Extract the (x, y) coordinate from the center of the cell holding the provided text.  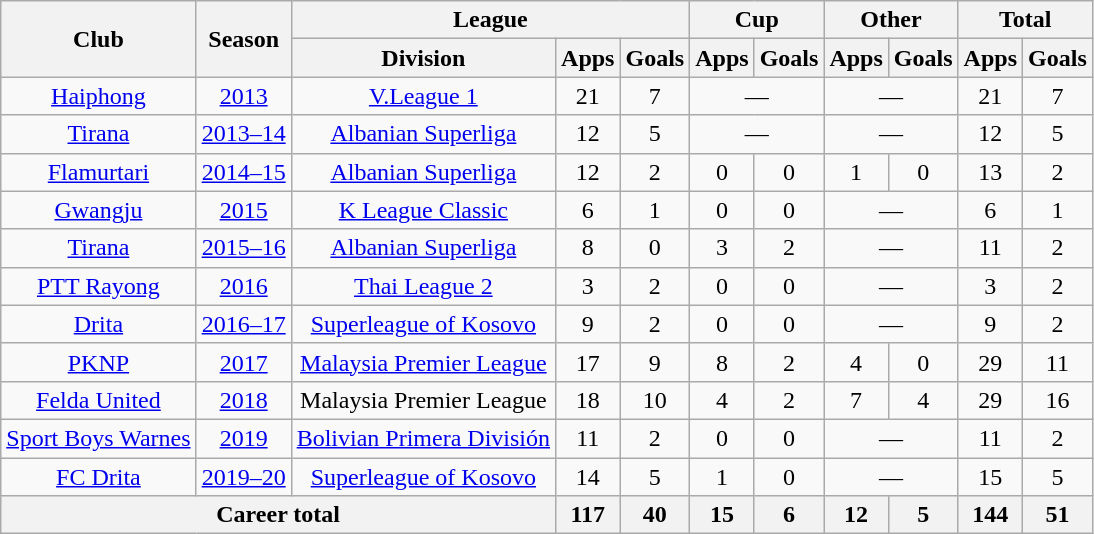
Cup (757, 20)
FC Drita (98, 477)
Club (98, 39)
K League Classic (423, 210)
PKNP (98, 362)
2019–20 (244, 477)
Bolivian Primera División (423, 438)
2013 (244, 96)
Total (1025, 20)
17 (588, 362)
Sport Boys Warnes (98, 438)
40 (655, 515)
2015–16 (244, 248)
Felda United (98, 400)
2016 (244, 286)
51 (1058, 515)
18 (588, 400)
Season (244, 39)
Thai League 2 (423, 286)
2014–15 (244, 172)
Drita (98, 324)
117 (588, 515)
Flamurtari (98, 172)
2013–14 (244, 134)
Gwangju (98, 210)
2016–17 (244, 324)
PTT Rayong (98, 286)
14 (588, 477)
Division (423, 58)
10 (655, 400)
2019 (244, 438)
League (490, 20)
Other (891, 20)
Haiphong (98, 96)
144 (990, 515)
2017 (244, 362)
2018 (244, 400)
13 (990, 172)
V.League 1 (423, 96)
Career total (278, 515)
16 (1058, 400)
2015 (244, 210)
